For the text-containing cell, return its midpoint in [X, Y] coordinate format. 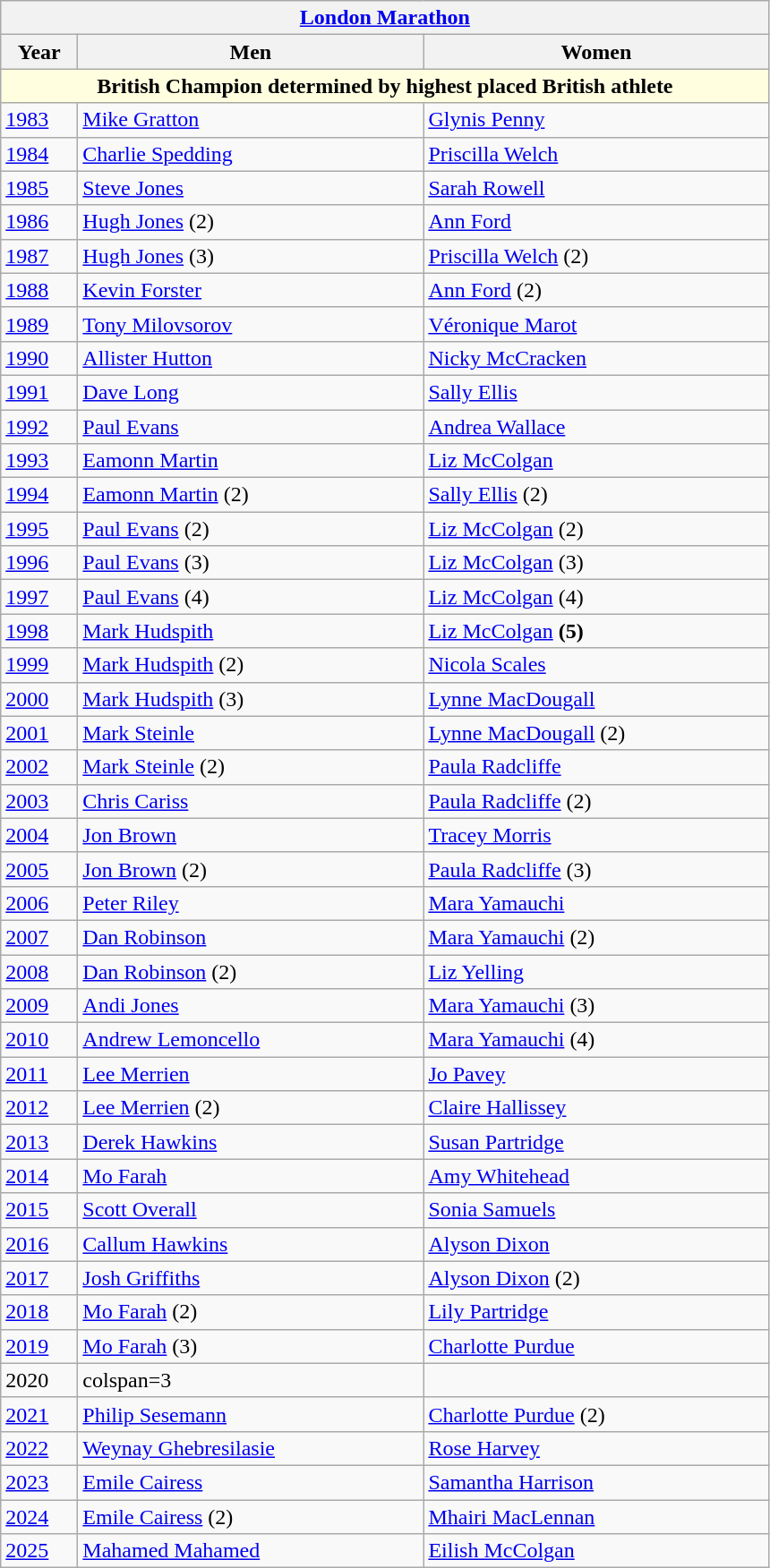
2001 [39, 733]
1994 [39, 495]
1995 [39, 529]
London Marathon [385, 18]
Paul Evans [251, 427]
Mark Hudspith [251, 631]
Mo Farah (3) [251, 1346]
2005 [39, 869]
1988 [39, 290]
Eamonn Martin (2) [251, 495]
1984 [39, 154]
Paul Evans (2) [251, 529]
Eilish McColgan [596, 1551]
1997 [39, 597]
Jon Brown (2) [251, 869]
2019 [39, 1346]
2015 [39, 1210]
Lee Merrien [251, 1074]
Mike Gratton [251, 120]
Dan Robinson (2) [251, 971]
Callum Hawkins [251, 1244]
Mark Hudspith (2) [251, 665]
Amy Whitehead [596, 1176]
Paula Radcliffe (2) [596, 801]
Mara Yamauchi (3) [596, 1006]
Dan Robinson [251, 937]
Liz Yelling [596, 971]
Nicola Scales [596, 665]
Eamonn Martin [251, 461]
Lily Partridge [596, 1312]
Véronique Marot [596, 324]
1987 [39, 256]
Sarah Rowell [596, 188]
Alyson Dixon [596, 1244]
2013 [39, 1142]
1999 [39, 665]
Andi Jones [251, 1006]
2002 [39, 767]
Liz McColgan [596, 461]
2011 [39, 1074]
2018 [39, 1312]
2008 [39, 971]
Ann Ford [596, 222]
Alyson Dixon (2) [596, 1278]
Steve Jones [251, 188]
Paula Radcliffe (3) [596, 869]
2006 [39, 903]
Emile Cairess (2) [251, 1517]
Liz McColgan (2) [596, 529]
1985 [39, 188]
British Champion determined by highest placed British athlete [385, 86]
2014 [39, 1176]
Ann Ford (2) [596, 290]
Lynne MacDougall [596, 699]
Priscilla Welch (2) [596, 256]
Jon Brown [251, 835]
1996 [39, 563]
2022 [39, 1448]
Priscilla Welch [596, 154]
Hugh Jones (3) [251, 256]
Peter Riley [251, 903]
Susan Partridge [596, 1142]
Jo Pavey [596, 1074]
Mara Yamauchi [596, 903]
1992 [39, 427]
Women [596, 52]
1989 [39, 324]
Mo Farah (2) [251, 1312]
1991 [39, 392]
Scott Overall [251, 1210]
2012 [39, 1108]
Mara Yamauchi (4) [596, 1040]
Year [39, 52]
Claire Hallissey [596, 1108]
Sally Ellis [596, 392]
Paul Evans (3) [251, 563]
Weynay Ghebresilasie [251, 1448]
Charlotte Purdue (2) [596, 1414]
Andrew Lemoncello [251, 1040]
Rose Harvey [596, 1448]
Mark Hudspith (3) [251, 699]
1998 [39, 631]
2003 [39, 801]
Mark Steinle [251, 733]
Sonia Samuels [596, 1210]
Glynis Penny [596, 120]
Mara Yamauchi (2) [596, 937]
Derek Hawkins [251, 1142]
Mahamed Mahamed [251, 1551]
2010 [39, 1040]
2009 [39, 1006]
Lynne MacDougall (2) [596, 733]
2004 [39, 835]
Mo Farah [251, 1176]
Philip Sesemann [251, 1414]
2000 [39, 699]
2007 [39, 937]
2017 [39, 1278]
Charlotte Purdue [596, 1346]
2023 [39, 1482]
Samantha Harrison [596, 1482]
Tony Milovsorov [251, 324]
2025 [39, 1551]
Paul Evans (4) [251, 597]
1993 [39, 461]
Mhairi MacLennan [596, 1517]
Chris Cariss [251, 801]
Liz McColgan (3) [596, 563]
Mark Steinle (2) [251, 767]
2016 [39, 1244]
Allister Hutton [251, 358]
Dave Long [251, 392]
Men [251, 52]
1990 [39, 358]
Tracey Morris [596, 835]
Nicky McCracken [596, 358]
Lee Merrien (2) [251, 1108]
1983 [39, 120]
2020 [39, 1380]
Josh Griffiths [251, 1278]
Liz McColgan (4) [596, 597]
2024 [39, 1517]
1986 [39, 222]
Sally Ellis (2) [596, 495]
Hugh Jones (2) [251, 222]
Kevin Forster [251, 290]
colspan=3 [251, 1380]
Paula Radcliffe [596, 767]
Liz McColgan (5) [596, 631]
Emile Cairess [251, 1482]
Andrea Wallace [596, 427]
Charlie Spedding [251, 154]
2021 [39, 1414]
